Output the (X, Y) coordinate of the center of the cell containing the given text.  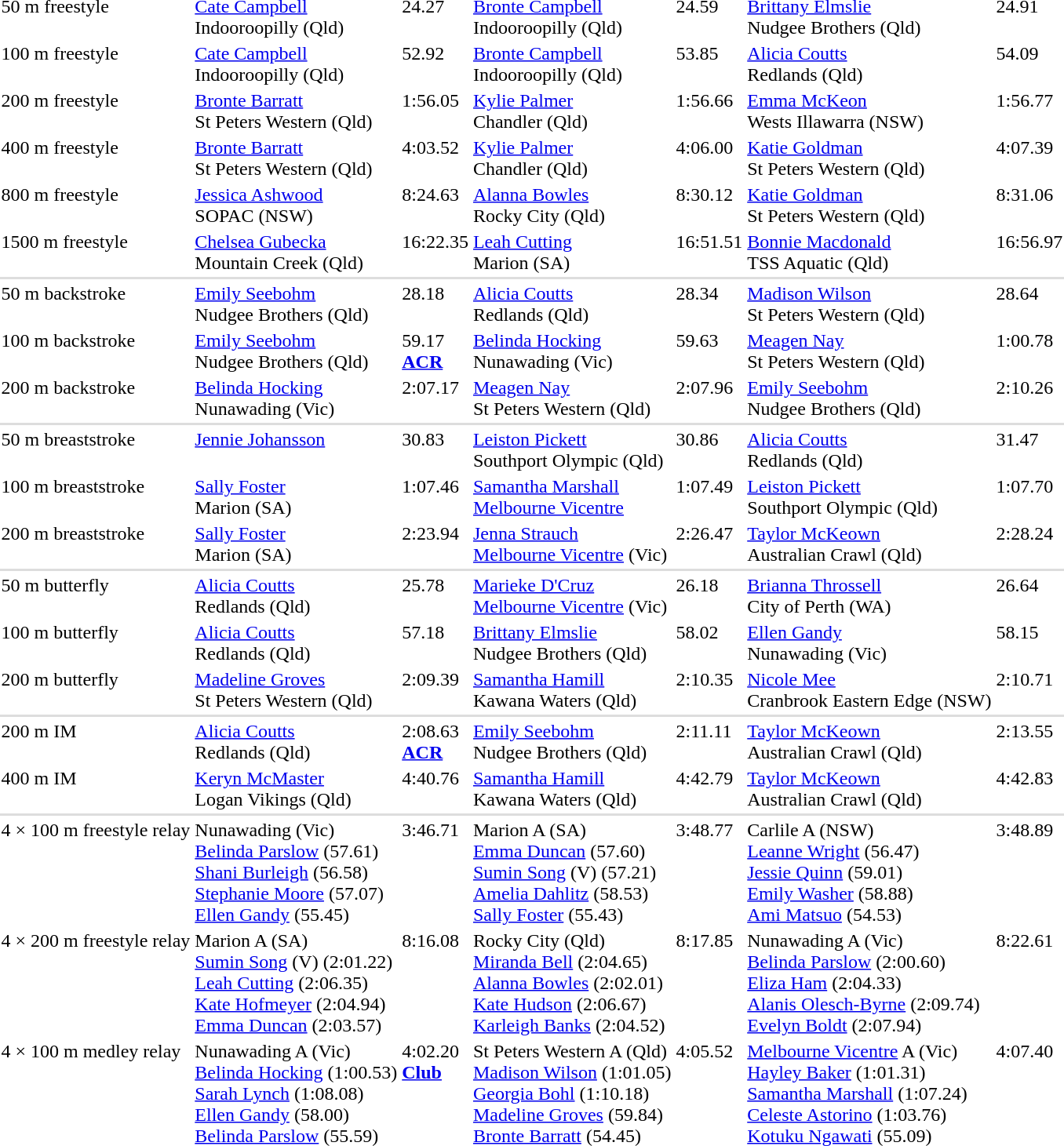
Jenna StrauchMelbourne Vicentre (Vic) (572, 544)
Brianna ThrossellCity of Perth (WA) (869, 596)
100 m freestyle (96, 64)
54.09 (1029, 64)
4:40.76 (435, 789)
Keryn McMasterLogan Vikings (Qld) (297, 789)
100 m butterfly (96, 643)
800 m freestyle (96, 206)
26.64 (1029, 596)
2:28.24 (1029, 544)
2:09.39 (435, 690)
2:07.17 (435, 398)
28.64 (1029, 304)
28.34 (709, 304)
4:42.79 (709, 789)
2:07.96 (709, 398)
16:51.51 (709, 253)
1:56.66 (709, 111)
Nicole MeeCranbrook Eastern Edge (NSW) (869, 690)
100 m breaststroke (96, 497)
16:22.35 (435, 253)
Alanna BowlesRocky City (Qld) (572, 206)
Ellen GandyNunawading (Vic) (869, 643)
200 m backstroke (96, 398)
100 m backstroke (96, 351)
57.18 (435, 643)
Leah CuttingMarion (SA) (572, 253)
Jennie Johansson (297, 450)
200 m breaststroke (96, 544)
Rocky City (Qld)Miranda Bell (2:04.65)Alanna Bowles (2:02.01)Kate Hudson (2:06.67)Karleigh Banks (2:04.52) (572, 983)
31.47 (1029, 450)
Brittany ElmslieNudgee Brothers (Qld) (572, 643)
Cate CampbellIndooroopilly (Qld) (297, 64)
Marieke D'CruzMelbourne Vicentre (Vic) (572, 596)
3:46.71 (435, 872)
Nunawading (Vic)Belinda Parslow (57.61)Shani Burleigh (56.58)Stephanie Moore (57.07)Ellen Gandy (55.45) (297, 872)
25.78 (435, 596)
1:07.46 (435, 497)
Chelsea GubeckaMountain Creek (Qld) (297, 253)
400 m freestyle (96, 158)
16:56.97 (1029, 253)
1:56.77 (1029, 111)
52.92 (435, 64)
2:11.11 (709, 742)
28.18 (435, 304)
58.15 (1029, 643)
8:22.61 (1029, 983)
50 m breaststroke (96, 450)
59.17ACR (435, 351)
58.02 (709, 643)
2:13.55 (1029, 742)
50 m backstroke (96, 304)
Marion A (SA)Sumin Song (V) (2:01.22)Leah Cutting (2:06.35)Kate Hofmeyer (2:04.94)Emma Duncan (2:03.57) (297, 983)
53.85 (709, 64)
Marion A (SA)Emma Duncan (57.60)Sumin Song (V) (57.21)Amelia Dahlitz (58.53)Sally Foster (55.43) (572, 872)
26.18 (709, 596)
3:48.77 (709, 872)
Carlile A (NSW)Leanne Wright (56.47)Jessie Quinn (59.01)Emily Washer (58.88)Ami Matsuo (54.53) (869, 872)
Emma McKeonWests Illawarra (NSW) (869, 111)
8:31.06 (1029, 206)
8:24.63 (435, 206)
1:07.49 (709, 497)
1:00.78 (1029, 351)
200 m freestyle (96, 111)
Bronte CampbellIndooroopilly (Qld) (572, 64)
4 × 200 m freestyle relay (96, 983)
400 m IM (96, 789)
Jessica AshwoodSOPAC (NSW) (297, 206)
Nunawading A (Vic)Belinda Parslow (2:00.60)Eliza Ham (2:04.33)Alanis Olesch-Byrne (2:09.74)Evelyn Boldt (2:07.94) (869, 983)
8:30.12 (709, 206)
2:10.26 (1029, 398)
2:26.47 (709, 544)
2:10.71 (1029, 690)
2:10.35 (709, 690)
8:17.85 (709, 983)
1500 m freestyle (96, 253)
Samantha MarshallMelbourne Vicentre (572, 497)
4 × 100 m freestyle relay (96, 872)
4:06.00 (709, 158)
Bonnie MacdonaldTSS Aquatic (Qld) (869, 253)
2:23.94 (435, 544)
3:48.89 (1029, 872)
Madison WilsonSt Peters Western (Qld) (869, 304)
4:03.52 (435, 158)
59.63 (709, 351)
30.86 (709, 450)
4:07.39 (1029, 158)
2:08.63ACR (435, 742)
50 m butterfly (96, 596)
200 m IM (96, 742)
8:16.08 (435, 983)
200 m butterfly (96, 690)
1:07.70 (1029, 497)
30.83 (435, 450)
Madeline GrovesSt Peters Western (Qld) (297, 690)
1:56.05 (435, 111)
4:42.83 (1029, 789)
